Provide the [x, y] coordinate of the cell's center where the given text is located.  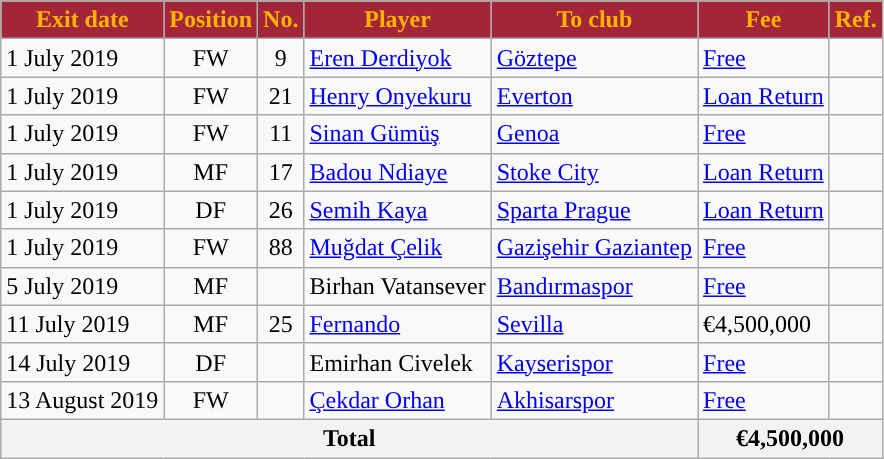
To club [594, 20]
Player [398, 20]
Sevilla [594, 324]
No. [281, 20]
Semih Kaya [398, 210]
9 [281, 58]
Kayserispor [594, 362]
Sparta Prague [594, 210]
13 August 2019 [82, 400]
Henry Onyekuru [398, 96]
88 [281, 248]
Total [350, 438]
Ref. [856, 20]
14 July 2019 [82, 362]
Everton [594, 96]
25 [281, 324]
Çekdar Orhan [398, 400]
Genoa [594, 134]
Stoke City [594, 172]
Position [211, 20]
Göztepe [594, 58]
Sinan Gümüş [398, 134]
11 [281, 134]
11 July 2019 [82, 324]
Gazişehir Gaziantep [594, 248]
21 [281, 96]
Fee [764, 20]
Fernando [398, 324]
Birhan Vatansever [398, 286]
17 [281, 172]
Akhisarspor [594, 400]
Muğdat Çelik [398, 248]
Badou Ndiaye [398, 172]
Bandırmaspor [594, 286]
5 July 2019 [82, 286]
Exit date [82, 20]
Emirhan Civelek [398, 362]
26 [281, 210]
Eren Derdiyok [398, 58]
